Extract the [X, Y] coordinate from the center of the cell holding the provided text.  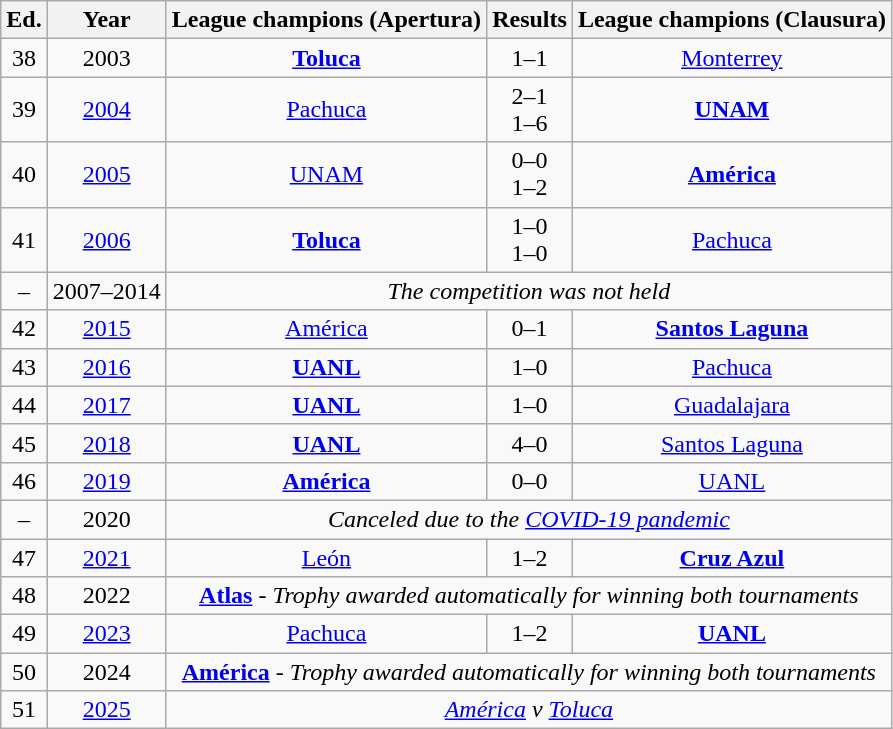
2016 [106, 367]
2020 [106, 519]
0–1 [530, 329]
2015 [106, 329]
América - Trophy awarded automatically for winning both tournaments [528, 672]
2023 [106, 634]
47 [24, 557]
Year [106, 20]
49 [24, 634]
1–01–0 [530, 240]
League champions (Clausura) [732, 20]
Guadalajara [732, 405]
Canceled due to the COVID-19 pandemic [528, 519]
2007–2014 [106, 291]
Cruz Azul [732, 557]
39 [24, 110]
46 [24, 481]
2019 [106, 481]
4–0 [530, 443]
América v Toluca [528, 710]
2024 [106, 672]
Monterrey [732, 58]
2006 [106, 240]
League champions (Apertura) [326, 20]
2017 [106, 405]
León [326, 557]
2021 [106, 557]
38 [24, 58]
48 [24, 596]
Ed. [24, 20]
1–1 [530, 58]
40 [24, 174]
2–11–6 [530, 110]
Atlas - Trophy awarded automatically for winning both tournaments [528, 596]
41 [24, 240]
51 [24, 710]
44 [24, 405]
0–0 [530, 481]
The competition was not held [528, 291]
2004 [106, 110]
2025 [106, 710]
2003 [106, 58]
Results [530, 20]
45 [24, 443]
43 [24, 367]
50 [24, 672]
42 [24, 329]
2018 [106, 443]
2022 [106, 596]
2005 [106, 174]
0–01–2 [530, 174]
